Determine the (X, Y) coordinate at the center of the cell enclosing the given text.  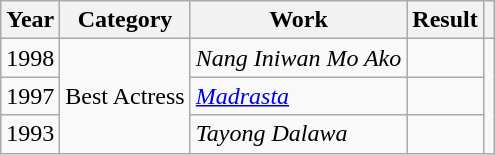
Madrasta (298, 96)
1998 (30, 58)
Tayong Dalawa (298, 134)
1993 (30, 134)
Result (445, 20)
Category (125, 20)
Year (30, 20)
Work (298, 20)
Best Actress (125, 96)
1997 (30, 96)
Nang Iniwan Mo Ako (298, 58)
